Find where the given text appears and provide that cell's center as [x, y] coordinate. 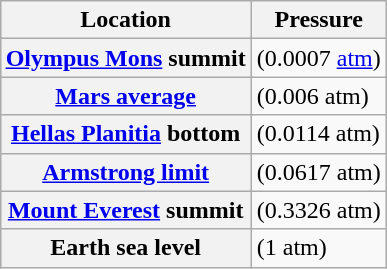
Olympus Mons summit [126, 58]
Armstrong limit [126, 172]
(0.0617 atm) [318, 172]
Location [126, 20]
(0.006 atm) [318, 96]
Earth sea level [126, 248]
(1 atm) [318, 248]
Mount Everest summit [126, 210]
(0.3326 atm) [318, 210]
(0.0007 atm) [318, 58]
(0.0114 atm) [318, 134]
Mars average [126, 96]
Pressure [318, 20]
Hellas Planitia bottom [126, 134]
